From the cell containing the given text, extract its center point as [X, Y] coordinate. 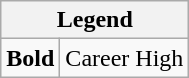
Career High [124, 58]
Legend [95, 20]
Bold [30, 58]
